Output the [x, y] coordinate of the center of the cell containing the given text.  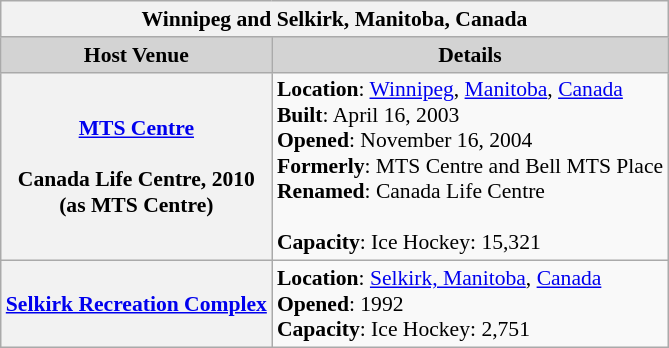
Details [470, 55]
MTS CentreCanada Life Centre, 2010(as MTS Centre) [136, 166]
Selkirk Recreation Complex [136, 304]
Location: Selkirk, Manitoba, Canada Opened: 1992Capacity: Ice Hockey: 2,751 [470, 304]
Host Venue [136, 55]
Winnipeg and Selkirk, Manitoba, Canada [334, 19]
